Identify which cell holds the provided text, then report its [X, Y] central coordinate. 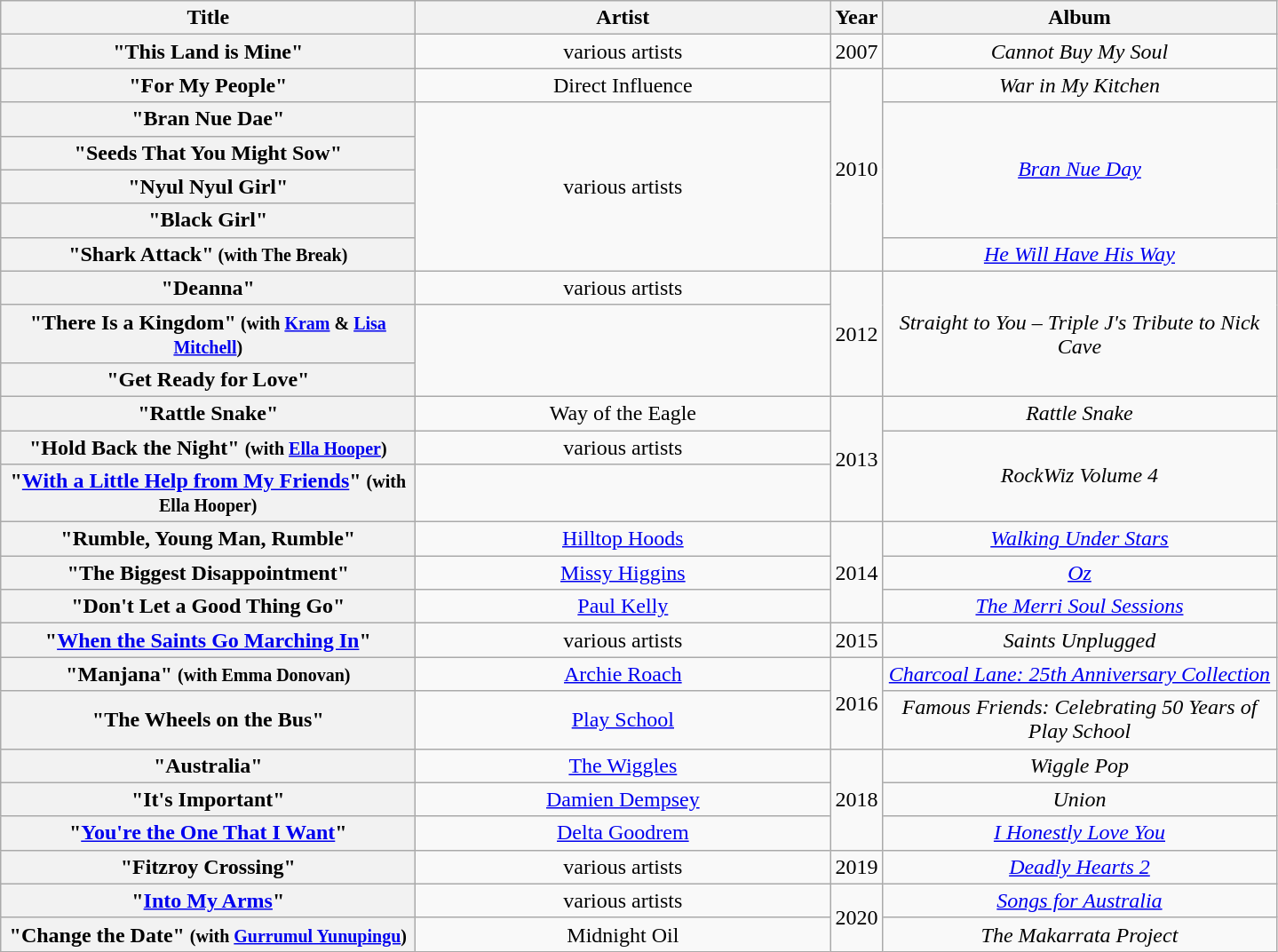
"Hold Back the Night" (with Ella Hooper) [208, 447]
"Don't Let a Good Thing Go" [208, 607]
"Change the Date" (with Gurrumul Yunupingu) [208, 934]
"There Is a Kingdom" (with Kram & Lisa Mitchell) [208, 334]
Wiggle Pop [1080, 766]
"Nyul Nyul Girl" [208, 186]
Bran Nue Day [1080, 170]
Paul Kelly [623, 607]
He Will Have His Way [1080, 254]
"Bran Nue Dae" [208, 119]
Delta Goodrem [623, 833]
2010 [856, 170]
"Manjana" (with Emma Donovan) [208, 674]
2015 [856, 640]
"Rattle Snake" [208, 413]
Straight to You – Triple J's Tribute to Nick Cave [1080, 334]
"Shark Attack" (with The Break) [208, 254]
Way of the Eagle [623, 413]
Hilltop Hoods [623, 539]
"This Land is Mine" [208, 52]
"Into My Arms" [208, 900]
Direct Influence [623, 85]
Midnight Oil [623, 934]
RockWiz Volume 4 [1080, 476]
"For My People" [208, 85]
2007 [856, 52]
2018 [856, 799]
"Rumble, Young Man, Rumble" [208, 539]
Walking Under Stars [1080, 539]
Famous Friends: Celebrating 50 Years of Play School [1080, 719]
Artist [623, 18]
Archie Roach [623, 674]
"Fitzroy Crossing" [208, 867]
Cannot Buy My Soul [1080, 52]
2014 [856, 573]
Union [1080, 799]
War in My Kitchen [1080, 85]
The Makarrata Project [1080, 934]
"It's Important" [208, 799]
Play School [623, 719]
"The Wheels on the Bus" [208, 719]
Missy Higgins [623, 573]
Charcoal Lane: 25th Anniversary Collection [1080, 674]
2013 [856, 458]
"You're the One That I Want" [208, 833]
"Black Girl" [208, 220]
"Australia" [208, 766]
Damien Dempsey [623, 799]
Year [856, 18]
"With a Little Help from My Friends" (with Ella Hooper) [208, 494]
Songs for Australia [1080, 900]
2020 [856, 917]
The Wiggles [623, 766]
"When the Saints Go Marching In" [208, 640]
I Honestly Love You [1080, 833]
"Get Ready for Love" [208, 379]
The Merri Soul Sessions [1080, 607]
"Seeds That You Might Sow" [208, 153]
Oz [1080, 573]
Title [208, 18]
"Deanna" [208, 288]
Rattle Snake [1080, 413]
Saints Unplugged [1080, 640]
"The Biggest Disappointment" [208, 573]
2016 [856, 703]
Album [1080, 18]
2019 [856, 867]
2012 [856, 334]
Deadly Hearts 2 [1080, 867]
